Return the [x, y] coordinate for the center point of the cell that contains the specified text.  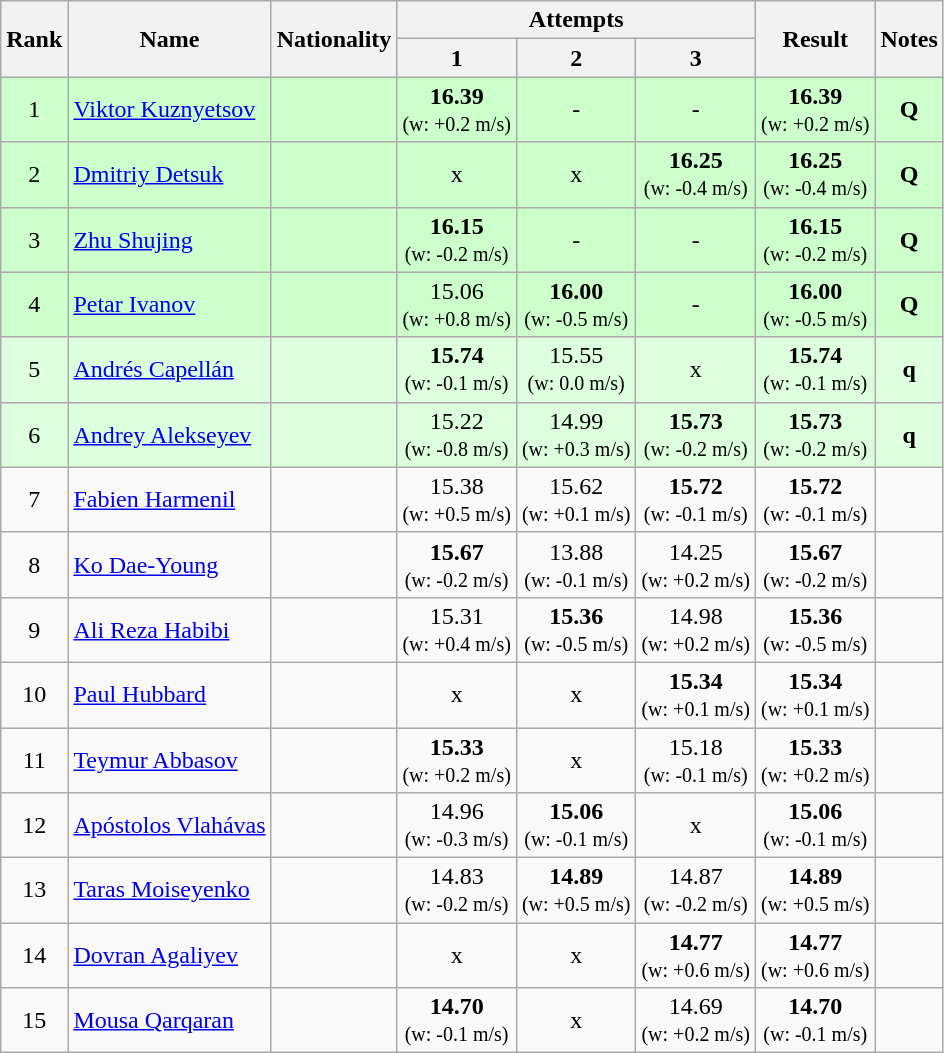
Taras Moiseyenko [170, 890]
16.00(w: -0.5 m/s) [576, 304]
15.33(w: +0.2 m/s) [457, 760]
7 [34, 500]
15.74(w: -0.1 m/s) [457, 370]
Apóstolos Vlahávas [170, 826]
13 [34, 890]
Petar Ivanov [170, 304]
Dovran Agaliyev [170, 956]
16.15 (w: -0.2 m/s) [815, 240]
16.25(w: -0.4 m/s) [696, 174]
14.77 (w: +0.6 m/s) [815, 956]
14.70(w: -0.1 m/s) [457, 1020]
15.22(w: -0.8 m/s) [457, 434]
15.38(w: +0.5 m/s) [457, 500]
14.77(w: +0.6 m/s) [696, 956]
5 [34, 370]
15.73(w: -0.2 m/s) [696, 434]
Paul Hubbard [170, 694]
Andrés Capellán [170, 370]
15.72 (w: -0.1 m/s) [815, 500]
Notes [909, 39]
15.62(w: +0.1 m/s) [576, 500]
15.31(w: +0.4 m/s) [457, 630]
16.25 (w: -0.4 m/s) [815, 174]
4 [34, 304]
14.87(w: -0.2 m/s) [696, 890]
Attempts [576, 20]
14.83(w: -0.2 m/s) [457, 890]
15.36 (w: -0.5 m/s) [815, 630]
15.67 (w: -0.2 m/s) [815, 564]
14.96(w: -0.3 m/s) [457, 826]
15.67(w: -0.2 m/s) [457, 564]
Result [815, 39]
Teymur Abbasov [170, 760]
16.15(w: -0.2 m/s) [457, 240]
15 [34, 1020]
14.25(w: +0.2 m/s) [696, 564]
12 [34, 826]
15.73 (w: -0.2 m/s) [815, 434]
6 [34, 434]
Dmitriy Detsuk [170, 174]
15.06 (w: -0.1 m/s) [815, 826]
15.34 (w: +0.1 m/s) [815, 694]
14.89(w: +0.5 m/s) [576, 890]
15.34(w: +0.1 m/s) [696, 694]
Ko Dae-Young [170, 564]
15.55(w: 0.0 m/s) [576, 370]
Rank [34, 39]
Fabien Harmenil [170, 500]
14.99(w: +0.3 m/s) [576, 434]
Ali Reza Habibi [170, 630]
15.33 (w: +0.2 m/s) [815, 760]
15.18(w: -0.1 m/s) [696, 760]
14.70 (w: -0.1 m/s) [815, 1020]
10 [34, 694]
9 [34, 630]
14 [34, 956]
11 [34, 760]
16.39 (w: +0.2 m/s) [815, 110]
Mousa Qarqaran [170, 1020]
15.06(w: +0.8 m/s) [457, 304]
13.88(w: -0.1 m/s) [576, 564]
15.72(w: -0.1 m/s) [696, 500]
15.36(w: -0.5 m/s) [576, 630]
16.00 (w: -0.5 m/s) [815, 304]
14.89 (w: +0.5 m/s) [815, 890]
8 [34, 564]
Nationality [334, 39]
15.74 (w: -0.1 m/s) [815, 370]
Andrey Alekseyev [170, 434]
Viktor Kuznyetsov [170, 110]
15.06(w: -0.1 m/s) [576, 826]
16.39(w: +0.2 m/s) [457, 110]
14.69(w: +0.2 m/s) [696, 1020]
Zhu Shujing [170, 240]
Name [170, 39]
14.98(w: +0.2 m/s) [696, 630]
